Find where the given text appears and provide that cell's center as (X, Y) coordinate. 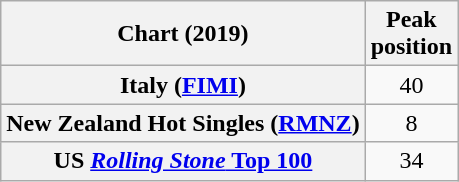
US Rolling Stone Top 100 (183, 161)
New Zealand Hot Singles (RMNZ) (183, 123)
Italy (FIMI) (183, 85)
34 (411, 161)
8 (411, 123)
Chart (2019) (183, 34)
40 (411, 85)
Peakposition (411, 34)
